Pinpoint the cell where the given text exists, returning its [X, Y] midpoint coordinate. 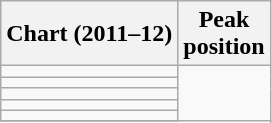
Chart (2011–12) [90, 34]
Peakposition [224, 34]
